For the text-containing cell, return its midpoint in (X, Y) coordinate format. 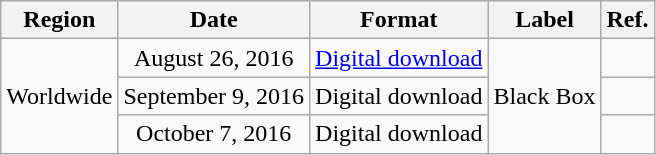
Date (214, 20)
August 26, 2016 (214, 58)
Ref. (628, 20)
Black Box (544, 96)
October 7, 2016 (214, 134)
Worldwide (60, 96)
Region (60, 20)
Label (544, 20)
September 9, 2016 (214, 96)
Format (399, 20)
